Scan for the cell matching the given text and deliver its (x, y) coordinate at center. 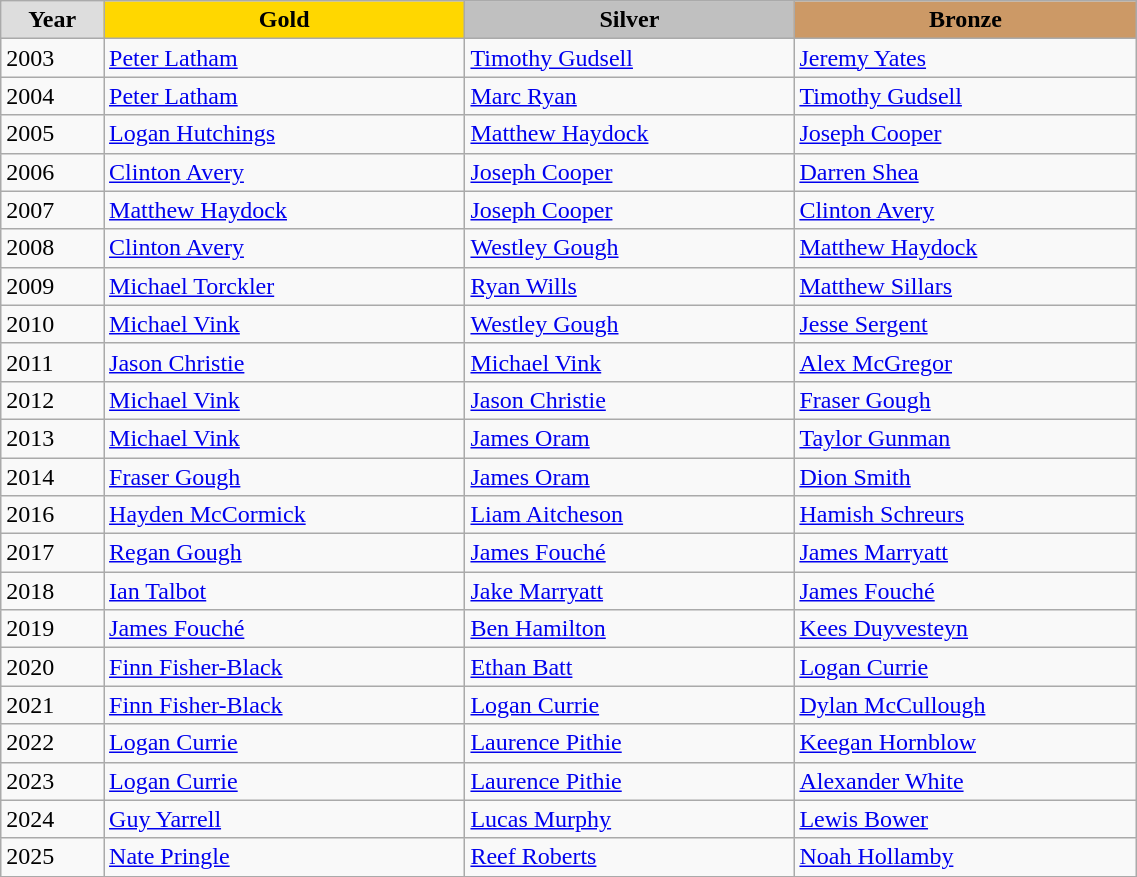
2003 (52, 58)
Dion Smith (966, 477)
Ian Talbot (284, 591)
Jeremy Yates (966, 58)
Bronze (966, 20)
Kees Duyvesteyn (966, 629)
2023 (52, 781)
Matthew Sillars (966, 286)
Alexander White (966, 781)
Lucas Murphy (630, 819)
2013 (52, 438)
2008 (52, 248)
2025 (52, 857)
Marc Ryan (630, 96)
2009 (52, 286)
Ryan Wills (630, 286)
Gold (284, 20)
Guy Yarrell (284, 819)
2017 (52, 553)
Hayden McCormick (284, 515)
2019 (52, 629)
Jesse Sergent (966, 324)
Taylor Gunman (966, 438)
Hamish Schreurs (966, 515)
Logan Hutchings (284, 134)
2018 (52, 591)
Year (52, 20)
2014 (52, 477)
Ethan Batt (630, 667)
Nate Pringle (284, 857)
Lewis Bower (966, 819)
Noah Hollamby (966, 857)
Michael Torckler (284, 286)
2020 (52, 667)
Jake Marryatt (630, 591)
2006 (52, 172)
2012 (52, 400)
Liam Aitcheson (630, 515)
2004 (52, 96)
James Marryatt (966, 553)
2024 (52, 819)
2007 (52, 210)
2022 (52, 743)
Dylan McCullough (966, 705)
Alex McGregor (966, 362)
2010 (52, 324)
2016 (52, 515)
2021 (52, 705)
Darren Shea (966, 172)
2011 (52, 362)
Keegan Hornblow (966, 743)
2005 (52, 134)
Reef Roberts (630, 857)
Regan Gough (284, 553)
Ben Hamilton (630, 629)
Silver (630, 20)
